From the cell containing the given text, extract its center point as (X, Y) coordinate. 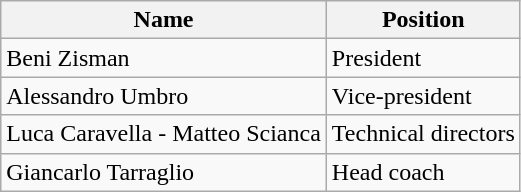
President (423, 58)
Technical directors (423, 134)
Alessandro Umbro (164, 96)
Name (164, 20)
Beni Zisman (164, 58)
Vice-president (423, 96)
Head coach (423, 172)
Giancarlo Tarraglio (164, 172)
Luca Caravella - Matteo Scianca (164, 134)
Position (423, 20)
